Detect which cell encompasses the target text, then output its [X, Y] center coordinate. 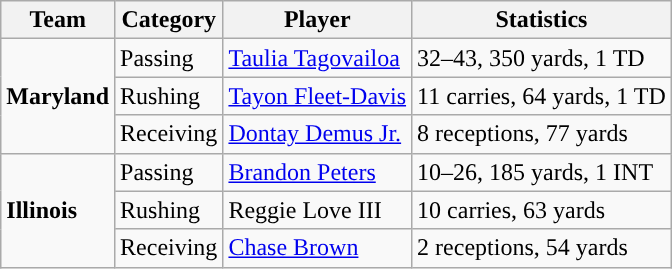
Team [58, 20]
Maryland [58, 96]
Chase Brown [318, 248]
10 carries, 63 yards [542, 210]
Tayon Fleet-Davis [318, 96]
32–43, 350 yards, 1 TD [542, 58]
Taulia Tagovailoa [318, 58]
11 carries, 64 yards, 1 TD [542, 96]
Dontay Demus Jr. [318, 134]
Statistics [542, 20]
Brandon Peters [318, 172]
10–26, 185 yards, 1 INT [542, 172]
Reggie Love III [318, 210]
Category [169, 20]
Illinois [58, 210]
2 receptions, 54 yards [542, 248]
8 receptions, 77 yards [542, 134]
Player [318, 20]
